Capture the cell that displays the provided text and extract its (X, Y) central coordinate. 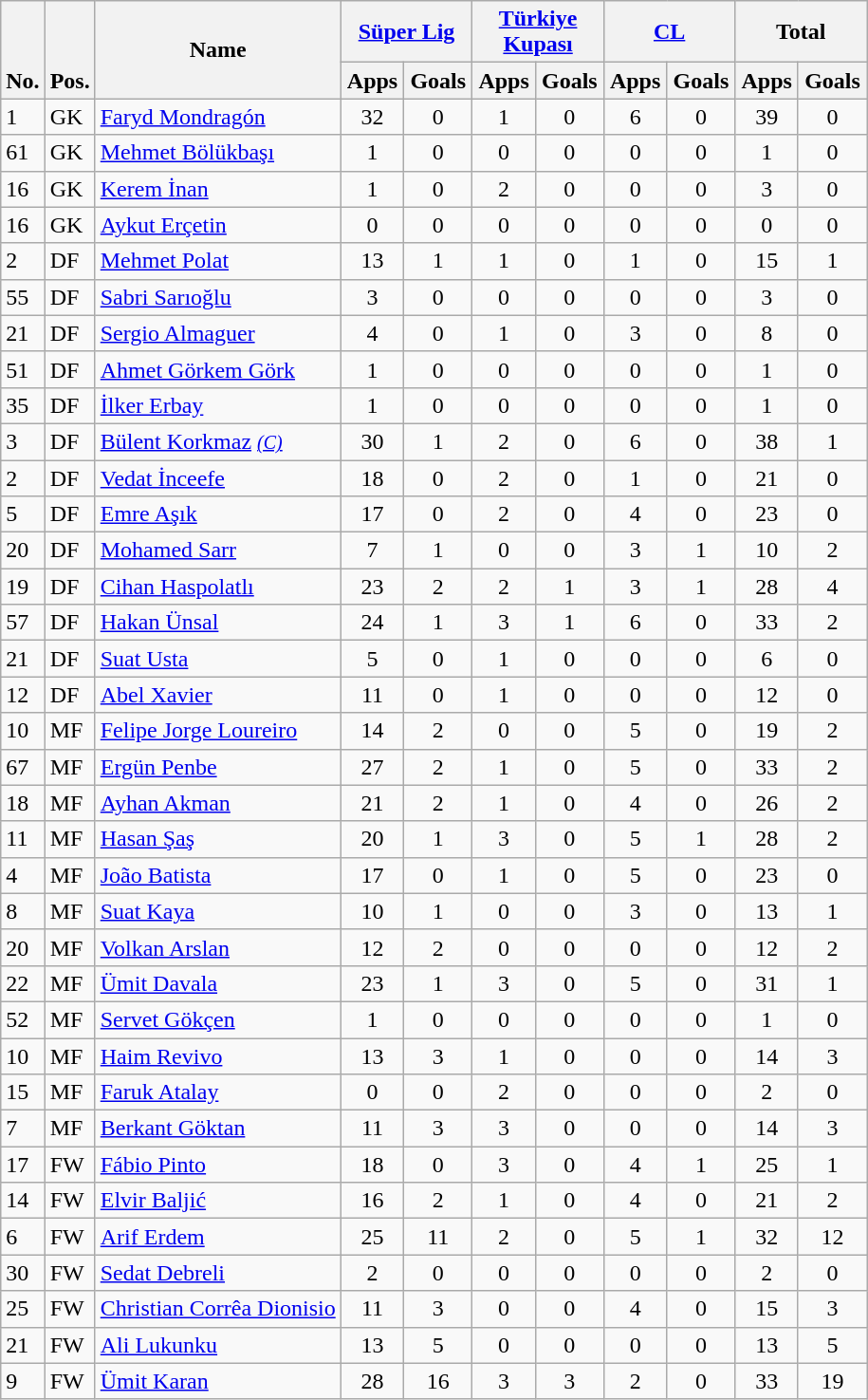
Faruk Atalay (218, 1092)
Mehmet Polat (218, 261)
52 (23, 1019)
38 (766, 441)
Sabri Sarıoğlu (218, 297)
Name (218, 49)
Bülent Korkmaz (C) (218, 441)
Mohamed Sarr (218, 551)
Emre Aşık (218, 514)
31 (766, 983)
Süper Lig (406, 32)
Ergün Penbe (218, 767)
CL (670, 32)
Hasan Şaş (218, 839)
Haim Revivo (218, 1056)
Elvir Baljić (218, 1201)
Suat Usta (218, 659)
Volkan Arslan (218, 947)
Christian Corrêa Dionisio (218, 1309)
51 (23, 369)
Abel Xavier (218, 695)
Ahmet Görkem Görk (218, 369)
Total (801, 32)
57 (23, 623)
Felipe Jorge Loureiro (218, 731)
Pos. (70, 49)
Cihan Haspolatlı (218, 587)
João Batista (218, 875)
Ali Lukunku (218, 1345)
Servet Gökçen (218, 1019)
22 (23, 983)
Aykut Erçetin (218, 225)
No. (23, 49)
Ayhan Akman (218, 803)
Fábio Pinto (218, 1165)
Kerem İnan (218, 189)
24 (372, 623)
67 (23, 767)
61 (23, 153)
39 (766, 117)
İlker Erbay (218, 405)
Suat Kaya (218, 911)
Ümit Karan (218, 1381)
26 (766, 803)
Sedat Debreli (218, 1273)
55 (23, 297)
Vedat İnceefe (218, 477)
Mehmet Bölükbaşı (218, 153)
Faryd Mondragón (218, 117)
35 (23, 405)
9 (23, 1381)
Türkiye Kupası (539, 32)
27 (372, 767)
Berkant Göktan (218, 1129)
Hakan Ünsal (218, 623)
Arif Erdem (218, 1237)
Sergio Almaguer (218, 333)
Ümit Davala (218, 983)
